Return the (x, y) coordinate for the center point of the cell that contains the specified text.  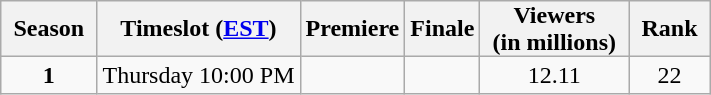
22 (670, 75)
Rank (670, 29)
Finale (442, 29)
Premiere (352, 29)
12.11 (554, 75)
Timeslot (EST) (198, 29)
Thursday 10:00 PM (198, 75)
1 (49, 75)
Season (49, 29)
Viewers(in millions) (554, 29)
